Extract the [X, Y] coordinate from the center of the cell holding the provided text.  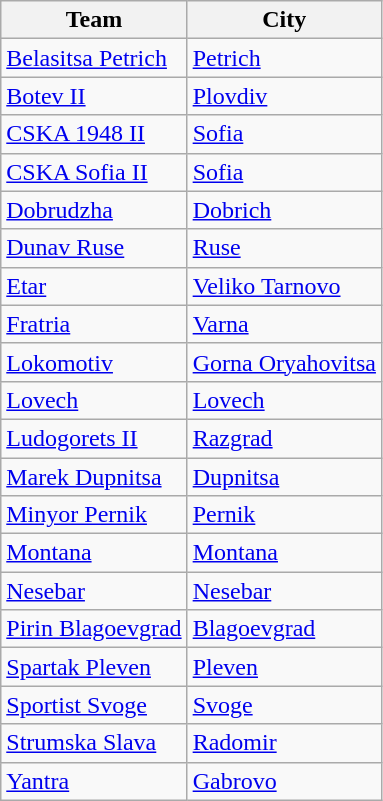
Etar [94, 286]
Botev II [94, 96]
Belasitsa Petrich [94, 58]
CSKA Sofia II [94, 172]
Lokomotiv [94, 362]
Dobrich [284, 210]
Fratria [94, 324]
Dunav Ruse [94, 248]
CSKA 1948 II [94, 134]
Marek Dupnitsa [94, 477]
Petrich [284, 58]
Spartak Pleven [94, 667]
Strumska Slava [94, 743]
Veliko Tarnovo [284, 286]
Gorna Oryahovitsa [284, 362]
Sportist Svoge [94, 705]
Svoge [284, 705]
Plovdiv [284, 96]
Dupnitsa [284, 477]
Varna [284, 324]
Blagoevgrad [284, 629]
Razgrad [284, 438]
Dobrudzha [94, 210]
Radomir [284, 743]
Pleven [284, 667]
City [284, 20]
Minyor Pernik [94, 515]
Ruse [284, 248]
Ludogorets II [94, 438]
Gabrovo [284, 781]
Yantra [94, 781]
Pirin Blagoevgrad [94, 629]
Team [94, 20]
Pernik [284, 515]
